Locate the cell with the specified text and output its [x, y] center coordinate. 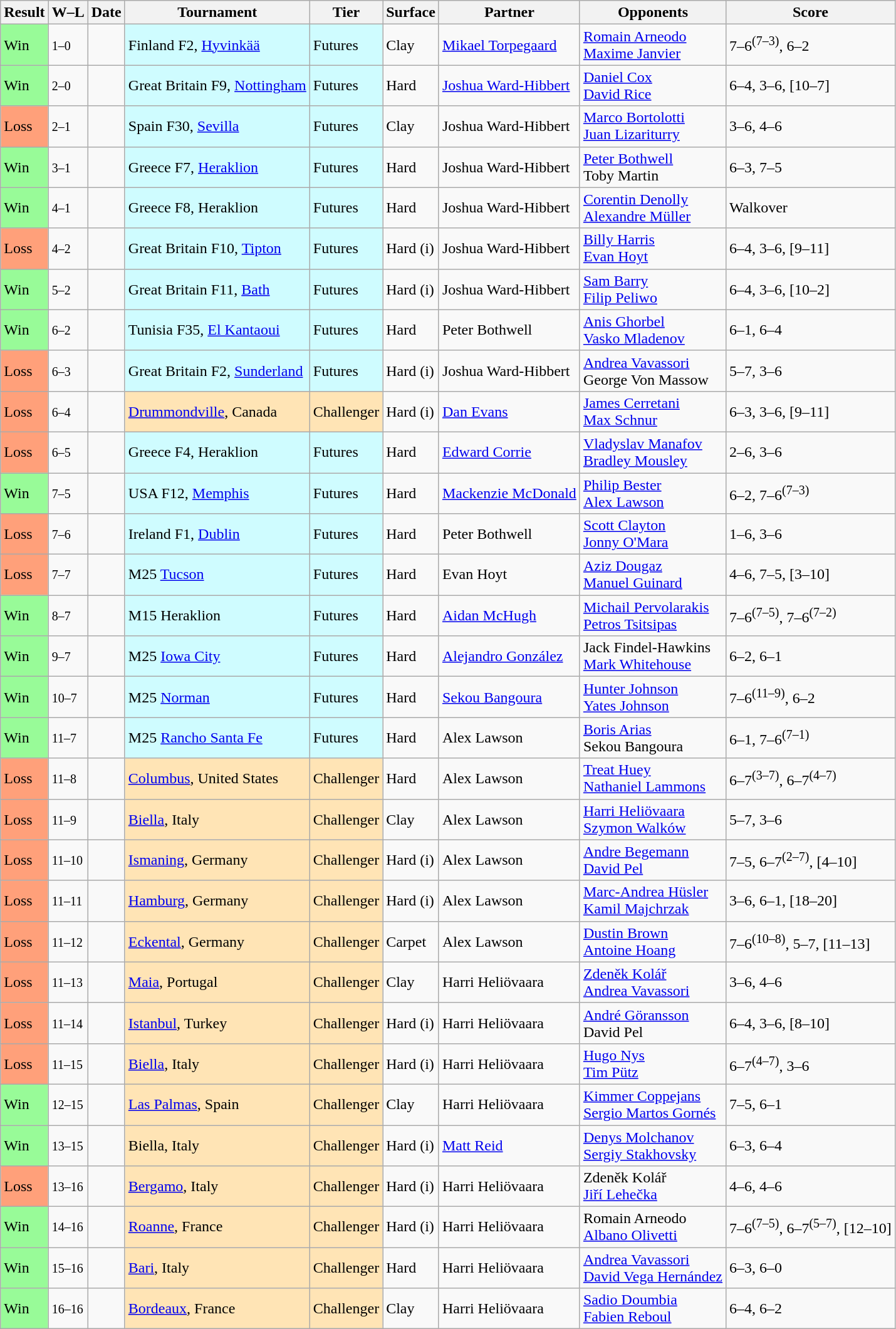
7–5, 6–7(2–7), [4–10] [811, 860]
7–5, 6–1 [811, 1104]
Las Palmas, Spain [217, 1104]
W–L [68, 13]
Finland F2, Hyvinkää [217, 45]
Mackenzie McDonald [509, 493]
Vladyslav Manafov Bradley Mousley [653, 452]
Tournament [217, 13]
6–3, 6–0 [811, 1268]
6–3, 6–4 [811, 1145]
12–15 [68, 1104]
Corentin Denolly Alexandre Müller [653, 208]
Treat Huey Nathaniel Lammons [653, 778]
Denys Molchanov Sergiy Stakhovsky [653, 1145]
André Göransson David Pel [653, 1023]
Romain Arneodo Maxime Janvier [653, 45]
6–5 [68, 452]
6–4, 3–6, [9–11] [811, 248]
Andrea Vavassori David Vega Hernández [653, 1268]
6–1, 6–4 [811, 330]
Romain Arneodo Albano Olivetti [653, 1227]
Bari, Italy [217, 1268]
Scott Clayton Jonny O'Mara [653, 534]
Michail Pervolarakis Petros Tsitsipas [653, 615]
Aziz Dougaz Manuel Guinard [653, 575]
Andre Begemann David Pel [653, 860]
8–7 [68, 615]
Spain F30, Sevilla [217, 127]
Great Britain F2, Sunderland [217, 371]
4–2 [68, 248]
Greece F7, Heraklion [217, 167]
Billy Harris Evan Hoyt [653, 248]
14–16 [68, 1227]
Harri Heliövaara Szymon Walków [653, 820]
11–13 [68, 982]
Hunter Johnson Yates Johnson [653, 697]
4–1 [68, 208]
Partner [509, 13]
Peter Bothwell Toby Martin [653, 167]
6–2, 6–1 [811, 657]
Philip Bester Alex Lawson [653, 493]
Zdeněk Kolář Jiří Lehečka [653, 1187]
16–16 [68, 1308]
9–7 [68, 657]
1–0 [68, 45]
7–6(7–5), 7–6(7–2) [811, 615]
Drummondville, Canada [217, 411]
Opponents [653, 13]
Zdeněk Kolář Andrea Vavassori [653, 982]
7–6 [68, 534]
6–1, 7–6(7–1) [811, 738]
Great Britain F9, Nottingham [217, 85]
11–14 [68, 1023]
11–10 [68, 860]
13–15 [68, 1145]
3–6, 6–1, [18–20] [811, 901]
USA F12, Memphis [217, 493]
Greece F4, Heraklion [217, 452]
Result [24, 13]
11–15 [68, 1064]
7–7 [68, 575]
Marco Bortolotti Juan Lizariturry [653, 127]
11–8 [68, 778]
M25 Norman [217, 697]
Surface [411, 13]
7–6(10–8), 5–7, [11–13] [811, 941]
7–6(7–5), 6–7(5–7), [12–10] [811, 1227]
7–5 [68, 493]
6–3 [68, 371]
Tunisia F35, El Kantaoui [217, 330]
Andrea Vavassori George Von Massow [653, 371]
Matt Reid [509, 1145]
Mikael Torpegaard [509, 45]
Daniel Cox David Rice [653, 85]
13–16 [68, 1187]
M25 Rancho Santa Fe [217, 738]
M15 Heraklion [217, 615]
Sam Barry Filip Peliwo [653, 289]
15–16 [68, 1268]
Hugo Nys Tim Pütz [653, 1064]
Dustin Brown Antoine Hoang [653, 941]
Hamburg, Germany [217, 901]
Edward Corrie [509, 452]
Boris Arias Sekou Bangoura [653, 738]
2–1 [68, 127]
Kimmer Coppejans Sergio Martos Gornés [653, 1104]
Eckental, Germany [217, 941]
Carpet [411, 941]
Jack Findel-Hawkins Mark Whitehouse [653, 657]
Dan Evans [509, 411]
6–4, 6–2 [811, 1308]
Great Britain F10, Tipton [217, 248]
Marc-Andrea Hüsler Kamil Majchrzak [653, 901]
6–3, 3–6, [9–11] [811, 411]
Bergamo, Italy [217, 1187]
6–4, 3–6, [10–2] [811, 289]
2–6, 3–6 [811, 452]
Istanbul, Turkey [217, 1023]
11–11 [68, 901]
Walkover [811, 208]
11–12 [68, 941]
6–4, 3–6, [8–10] [811, 1023]
4–6, 4–6 [811, 1187]
Alejandro González [509, 657]
7–6(7–3), 6–2 [811, 45]
Anis Ghorbel Vasko Mladenov [653, 330]
Date [107, 13]
Greece F8, Heraklion [217, 208]
Score [811, 13]
6–2 [68, 330]
6–7(4–7), 3–6 [811, 1064]
7–6(11–9), 6–2 [811, 697]
M25 Iowa City [217, 657]
Aidan McHugh [509, 615]
6–4, 3–6, [10–7] [811, 85]
Tier [346, 13]
11–9 [68, 820]
Bordeaux, France [217, 1308]
6–7(3–7), 6–7(4–7) [811, 778]
6–2, 7–6(7–3) [811, 493]
Sadio Doumbia Fabien Reboul [653, 1308]
1–6, 3–6 [811, 534]
Evan Hoyt [509, 575]
10–7 [68, 697]
Columbus, United States [217, 778]
3–1 [68, 167]
James Cerretani Max Schnur [653, 411]
Roanne, France [217, 1227]
Sekou Bangoura [509, 697]
11–7 [68, 738]
M25 Tucson [217, 575]
Great Britain F11, Bath [217, 289]
6–3, 7–5 [811, 167]
2–0 [68, 85]
4–6, 7–5, [3–10] [811, 575]
5–2 [68, 289]
Ismaning, Germany [217, 860]
6–4 [68, 411]
Maia, Portugal [217, 982]
Ireland F1, Dublin [217, 534]
